Detect which cell encompasses the target text, then output its (x, y) center coordinate. 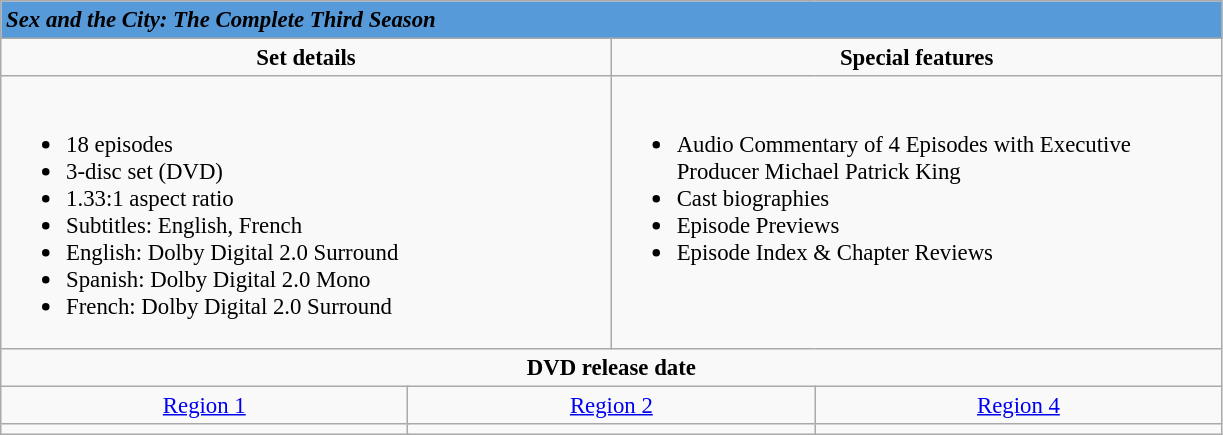
Special features (916, 58)
DVD release date (612, 367)
Region 1 (204, 405)
Region 2 (612, 405)
Region 4 (1018, 405)
Set details (306, 58)
Sex and the City: The Complete Third Season (612, 20)
Audio Commentary of 4 Episodes with Executive Producer Michael Patrick KingCast biographiesEpisode PreviewsEpisode Index & Chapter Reviews (916, 212)
